Scan for the cell matching the given text and deliver its [x, y] coordinate at center. 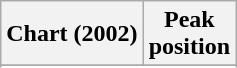
Chart (2002) [72, 34]
Peakposition [189, 34]
